Pinpoint the cell where the given text exists, returning its (x, y) midpoint coordinate. 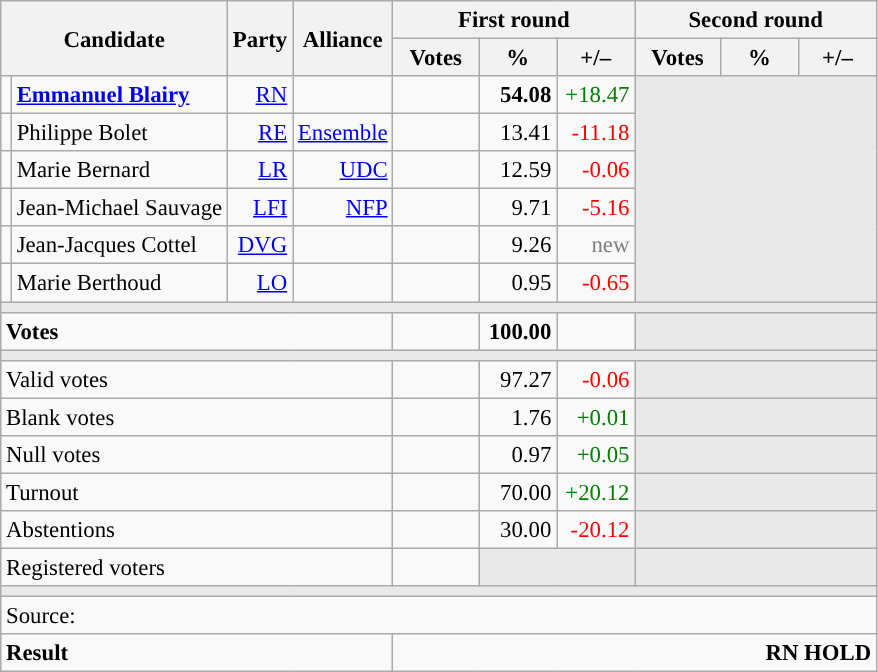
new (596, 245)
+0.05 (596, 455)
-0.65 (596, 283)
54.08 (518, 95)
1.76 (518, 417)
30.00 (518, 530)
-11.18 (596, 133)
9.26 (518, 245)
Emmanuel Blairy (119, 95)
Philippe Bolet (119, 133)
NFP (343, 208)
0.97 (518, 455)
Valid votes (197, 379)
12.59 (518, 170)
Second round (756, 20)
Null votes (197, 455)
70.00 (518, 492)
Marie Bernard (119, 170)
LR (260, 170)
97.27 (518, 379)
Result (197, 653)
-5.16 (596, 208)
LFI (260, 208)
+0.01 (596, 417)
Registered voters (197, 567)
First round (514, 20)
DVG (260, 245)
Source: (439, 616)
0.95 (518, 283)
Party (260, 38)
100.00 (518, 331)
-20.12 (596, 530)
Marie Berthoud (119, 283)
+20.12 (596, 492)
RN (260, 95)
13.41 (518, 133)
+18.47 (596, 95)
RE (260, 133)
Candidate (114, 38)
Abstentions (197, 530)
9.71 (518, 208)
LO (260, 283)
Turnout (197, 492)
Ensemble (343, 133)
Jean-Michael Sauvage (119, 208)
Jean-Jacques Cottel (119, 245)
Blank votes (197, 417)
RN HOLD (635, 653)
Alliance (343, 38)
UDC (343, 170)
